Output the (x, y) coordinate of the center of the cell containing the given text.  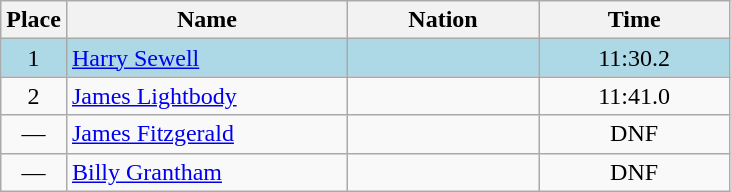
Nation (444, 20)
2 (34, 96)
James Lightbody (206, 96)
1 (34, 58)
11:41.0 (634, 96)
Billy Grantham (206, 172)
Name (206, 20)
Place (34, 20)
Time (634, 20)
Harry Sewell (206, 58)
James Fitzgerald (206, 134)
11:30.2 (634, 58)
